Return (x, y) of the center of cell containing provided text 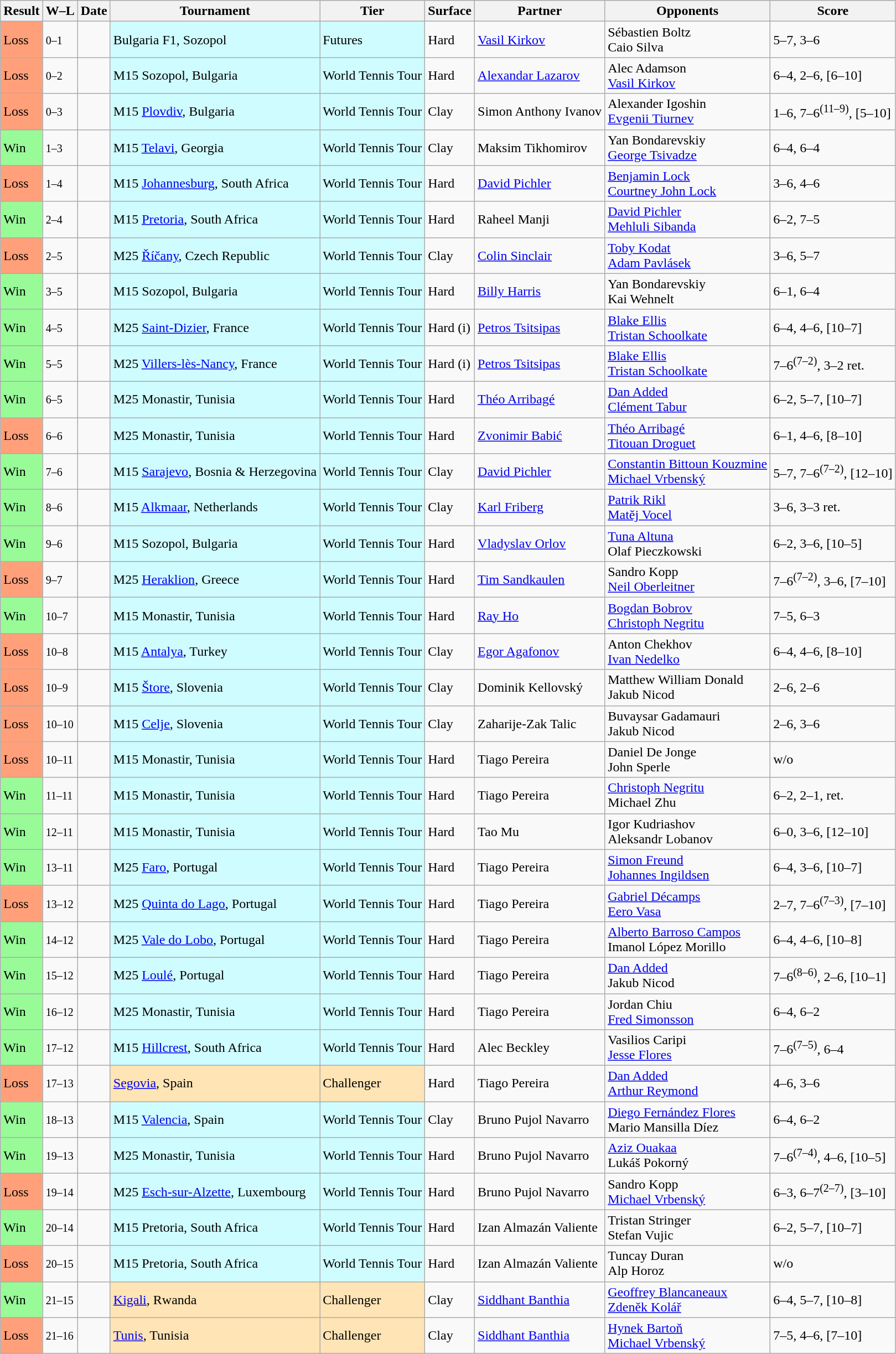
Diego Fernández Flores Mario Mansilla Díez (687, 1120)
6–2, 2–1, ret. (833, 796)
6–4, 3–6, [10–7] (833, 868)
7–6(8–6), 2–6, [10–1] (833, 975)
Raheel Manji (540, 219)
M15 Celje, Slovenia (215, 724)
2–4 (60, 219)
Sébastien Boltz Caio Silva (687, 40)
19–13 (60, 1155)
Christoph Negritu Michael Zhu (687, 796)
Benjamin Lock Courtney John Lock (687, 184)
Simon Anthony Ivanov (540, 112)
21–15 (60, 1299)
6–4, 2–6, [6–10] (833, 75)
M25 Říčany, Czech Republic (215, 256)
M25 Saint-Dizier, France (215, 328)
Daniel De Jonge John Sperle (687, 759)
12–11 (60, 831)
17–12 (60, 1048)
Tuncay Duran Alp Horoz (687, 1264)
4–5 (60, 328)
1–3 (60, 147)
17–13 (60, 1083)
Kigali, Rwanda (215, 1299)
7–6(7–2), 3–2 ret. (833, 363)
Tim Sandkaulen (540, 580)
Théo Arribagé (540, 400)
Score (833, 11)
Billy Harris (540, 291)
Théo Arribagé Titouan Droguet (687, 435)
Tao Mu (540, 831)
6–4, 4–6, [10–8] (833, 940)
13–12 (60, 903)
Futures (372, 40)
2–6, 3–6 (833, 724)
Aziz Ouakaa Lukáš Pokorný (687, 1155)
Maksim Tikhomirov (540, 147)
Bogdan Bobrov Christoph Negritu (687, 615)
2–5 (60, 256)
M15 Sarajevo, Bosnia & Herzegovina (215, 471)
Vladyslav Orlov (540, 543)
10–10 (60, 724)
Geoffrey Blancaneaux Zdeněk Kolář (687, 1299)
Tristan Stringer Stefan Vujic (687, 1227)
7–5, 4–6, [7–10] (833, 1336)
15–12 (60, 975)
Tournament (215, 11)
Sandro Kopp Neil Oberleitner (687, 580)
Yan Bondarevskiy Kai Wehnelt (687, 291)
7–6(7–5), 6–4 (833, 1048)
Partner (540, 11)
20–14 (60, 1227)
Patrik Rikl Matěj Vocel (687, 508)
Dominik Kellovský (540, 687)
7–6(7–2), 3–6, [7–10] (833, 580)
0–1 (60, 40)
5–5 (60, 363)
10–7 (60, 615)
Colin Sinclair (540, 256)
7–6(7–4), 4–6, [10–5] (833, 1155)
6–2, 7–5 (833, 219)
0–2 (60, 75)
Vasilios Caripi Jesse Flores (687, 1048)
Dan Added Jakub Nicod (687, 975)
M15 Hillcrest, South Africa (215, 1048)
M15 Valencia, Spain (215, 1120)
Egor Agafonov (540, 652)
Dan Added Arthur Reymond (687, 1083)
4–6, 3–6 (833, 1083)
M15 Plovdiv, Bulgaria (215, 112)
21–16 (60, 1336)
3–6, 3–3 ret. (833, 508)
M25 Esch-sur-Alzette, Luxembourg (215, 1192)
Zvonimir Babić (540, 435)
Jordan Chiu Fred Simonsson (687, 1011)
2–7, 7–6(7–3), [7–10] (833, 903)
Tunis, Tunisia (215, 1336)
Karl Friberg (540, 508)
6–4, 4–6, [8–10] (833, 652)
6–4, 4–6, [10–7] (833, 328)
M25 Heraklion, Greece (215, 580)
M25 Villers-lès-Nancy, France (215, 363)
M25 Faro, Portugal (215, 868)
M15 Johannesburg, South Africa (215, 184)
W–L (60, 11)
3–6, 5–7 (833, 256)
16–12 (60, 1011)
Matthew William Donald Jakub Nicod (687, 687)
3–6, 4–6 (833, 184)
6–1, 6–4 (833, 291)
Alexandar Lazarov (540, 75)
9–6 (60, 543)
Anton Chekhov Ivan Nedelko (687, 652)
Hynek Bartoň Michael Vrbenský (687, 1336)
1–4 (60, 184)
8–6 (60, 508)
19–14 (60, 1192)
Yan Bondarevskiy George Tsivadze (687, 147)
6–1, 4–6, [8–10] (833, 435)
Ray Ho (540, 615)
M25 Quinta do Lago, Portugal (215, 903)
Toby Kodat Adam Pavlásek (687, 256)
Sandro Kopp Michael Vrbenský (687, 1192)
Vasil Kirkov (540, 40)
6–4, 6–4 (833, 147)
Bulgaria F1, Sozopol (215, 40)
Tier (372, 11)
3–5 (60, 291)
7–6 (60, 471)
Gabriel Décamps Eero Vasa (687, 903)
Igor Kudriashov Aleksandr Lobanov (687, 831)
Result (22, 11)
Alec Adamson Vasil Kirkov (687, 75)
Segovia, Spain (215, 1083)
Alberto Barroso Campos Imanol López Morillo (687, 940)
10–11 (60, 759)
11–11 (60, 796)
6–2, 3–6, [10–5] (833, 543)
10–9 (60, 687)
20–15 (60, 1264)
6–3, 6–7(2–7), [3–10] (833, 1192)
M15 Telavi, Georgia (215, 147)
10–8 (60, 652)
7–5, 6–3 (833, 615)
14–12 (60, 940)
6–0, 3–6, [12–10] (833, 831)
18–13 (60, 1120)
M25 Vale do Lobo, Portugal (215, 940)
David Pichler Mehluli Sibanda (687, 219)
6–4, 5–7, [10–8] (833, 1299)
Opponents (687, 11)
6–6 (60, 435)
5–7, 7–6(7–2), [12–10] (833, 471)
2–6, 2–6 (833, 687)
M15 Alkmaar, Netherlands (215, 508)
9–7 (60, 580)
5–7, 3–6 (833, 40)
Constantin Bittoun Kouzmine Michael Vrbenský (687, 471)
Simon Freund Johannes Ingildsen (687, 868)
Tuna Altuna Olaf Pieczkowski (687, 543)
Zaharije-Zak Talic (540, 724)
M15 Štore, Slovenia (215, 687)
Alexander Igoshin Evgenii Tiurnev (687, 112)
1–6, 7–6(11–9), [5–10] (833, 112)
Surface (450, 11)
13–11 (60, 868)
Buvaysar Gadamauri Jakub Nicod (687, 724)
M15 Antalya, Turkey (215, 652)
Alec Beckley (540, 1048)
Date (94, 11)
6–5 (60, 400)
M25 Loulé, Portugal (215, 975)
Dan Added Clément Tabur (687, 400)
0–3 (60, 112)
